Detect which cell encompasses the target text, then output its (x, y) center coordinate. 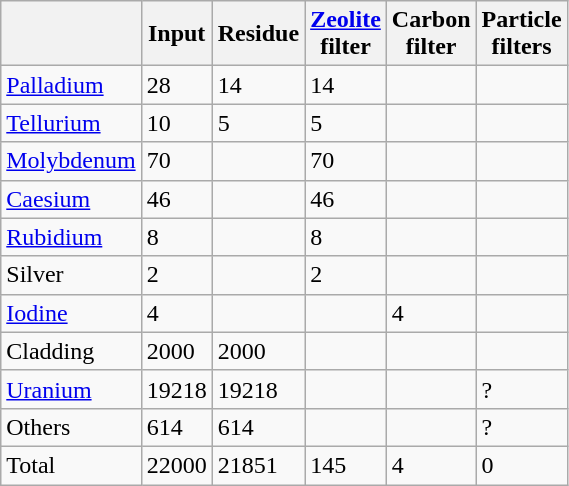
Particlefilters (522, 34)
28 (176, 85)
Palladium (71, 85)
Total (71, 465)
Residue (258, 34)
Others (71, 427)
Rubidium (71, 237)
Silver (71, 275)
Molybdenum (71, 161)
Tellurium (71, 123)
10 (176, 123)
Input (176, 34)
Caesium (71, 199)
Cladding (71, 351)
Zeolitefilter (346, 34)
145 (346, 465)
0 (522, 465)
22000 (176, 465)
21851 (258, 465)
Uranium (71, 389)
Iodine (71, 313)
Carbonfilter (431, 34)
